Return the (x, y) coordinate for the center point of the cell that contains the specified text.  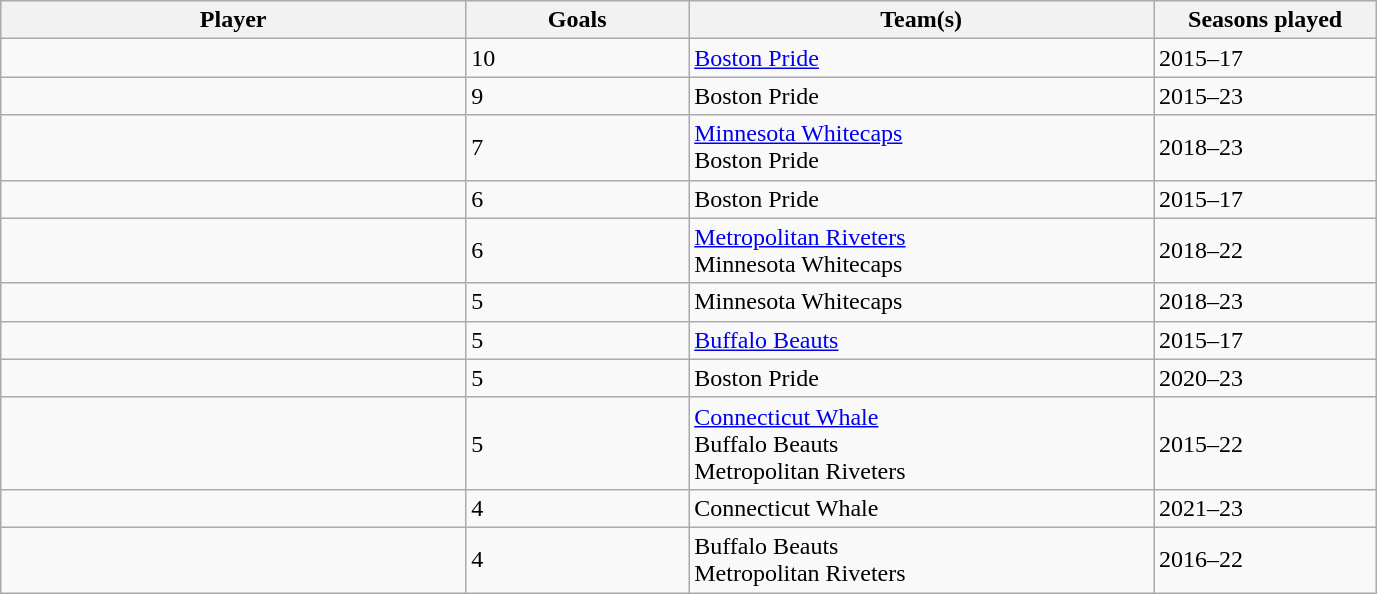
Buffalo Beauts (922, 340)
Connecticut Whale (922, 508)
2015–23 (1266, 96)
Metropolitan RivetersMinnesota Whitecaps (922, 250)
2015–22 (1266, 443)
Minnesota Whitecaps (922, 302)
2018–22 (1266, 250)
9 (578, 96)
Buffalo BeautsMetropolitan Riveters (922, 560)
Goals (578, 20)
Team(s) (922, 20)
2020–23 (1266, 378)
7 (578, 148)
Player (234, 20)
Minnesota WhitecapsBoston Pride (922, 148)
10 (578, 58)
2016–22 (1266, 560)
Connecticut WhaleBuffalo BeautsMetropolitan Riveters (922, 443)
Seasons played (1266, 20)
2021–23 (1266, 508)
